Search for the cell housing the specified text and yield its [X, Y] center coordinate. 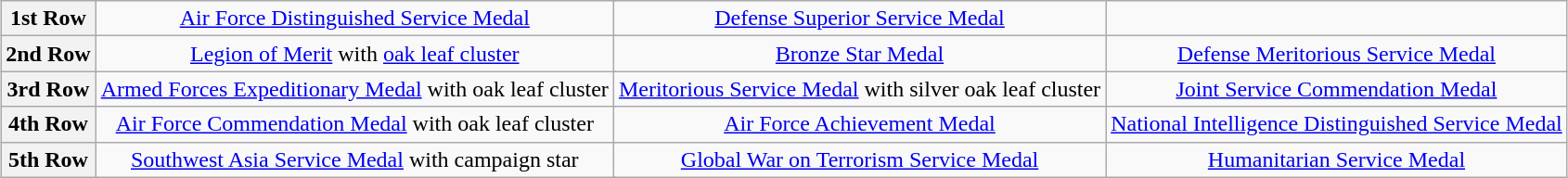
3rd Row [48, 89]
Humanitarian Service Medal [1337, 159]
Air Force Commendation Medal with oak leaf cluster [354, 124]
Joint Service Commendation Medal [1337, 89]
National Intelligence Distinguished Service Medal [1337, 124]
1st Row [48, 19]
Bronze Star Medal [859, 54]
Southwest Asia Service Medal with campaign star [354, 159]
5th Row [48, 159]
Meritorious Service Medal with silver oak leaf cluster [859, 89]
Global War on Terrorism Service Medal [859, 159]
Defense Superior Service Medal [859, 19]
Armed Forces Expeditionary Medal with oak leaf cluster [354, 89]
Legion of Merit with oak leaf cluster [354, 54]
Air Force Distinguished Service Medal [354, 19]
Air Force Achievement Medal [859, 124]
4th Row [48, 124]
2nd Row [48, 54]
Defense Meritorious Service Medal [1337, 54]
